From the cell containing the given text, extract its center point as [x, y] coordinate. 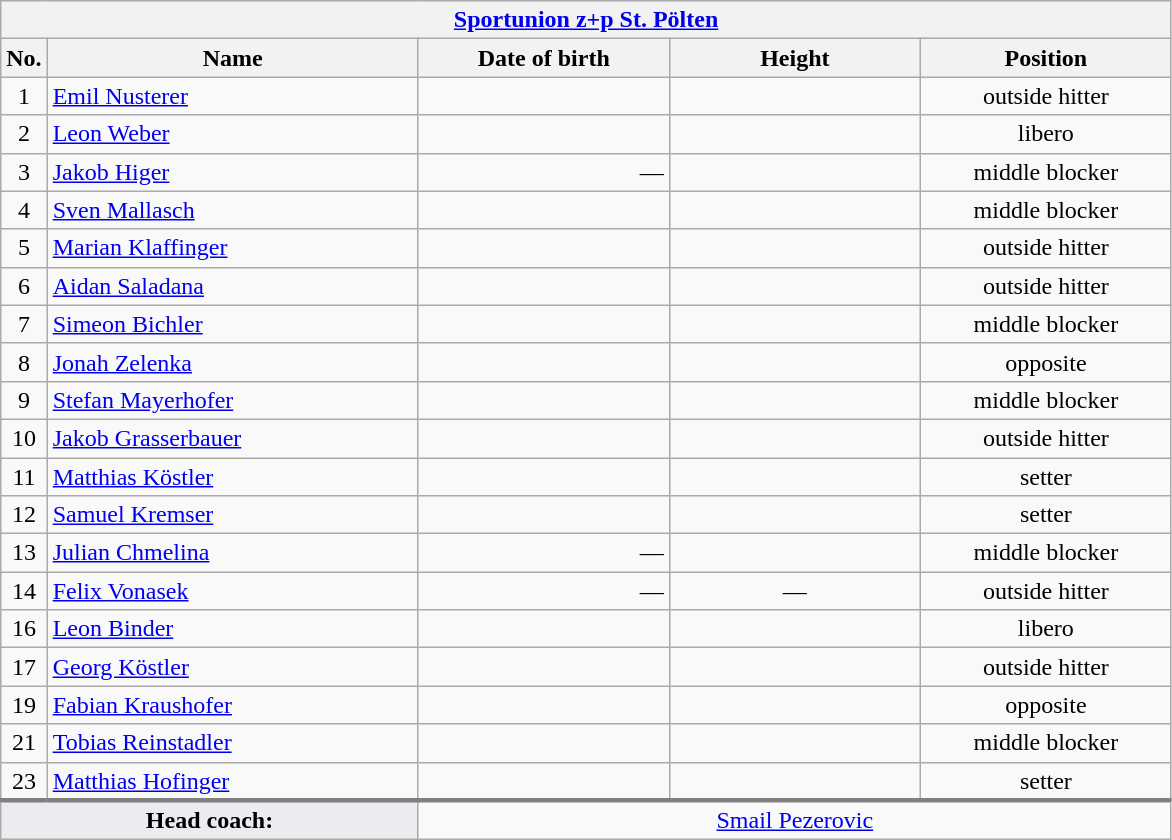
12 [24, 515]
Leon Weber [232, 134]
8 [24, 362]
Felix Vonasek [232, 591]
10 [24, 438]
Matthias Köstler [232, 477]
19 [24, 705]
14 [24, 591]
Samuel Kremser [232, 515]
Name [232, 58]
Leon Binder [232, 629]
Emil Nusterer [232, 96]
Sven Mallasch [232, 210]
Matthias Hofinger [232, 781]
Date of birth [544, 58]
Julian Chmelina [232, 553]
Georg Köstler [232, 667]
4 [24, 210]
Simeon Bichler [232, 324]
3 [24, 172]
17 [24, 667]
7 [24, 324]
Aidan Saladana [232, 286]
1 [24, 96]
Position [1046, 58]
6 [24, 286]
2 [24, 134]
Smail Pezerovic [794, 820]
21 [24, 743]
Marian Klaffinger [232, 248]
5 [24, 248]
16 [24, 629]
Jakob Higer [232, 172]
13 [24, 553]
9 [24, 400]
Jakob Grasserbauer [232, 438]
No. [24, 58]
Height [794, 58]
Stefan Mayerhofer [232, 400]
23 [24, 781]
Fabian Kraushofer [232, 705]
Jonah Zelenka [232, 362]
11 [24, 477]
Sportunion z+p St. Pölten [586, 20]
Tobias Reinstadler [232, 743]
Head coach: [210, 820]
